Locate the cell with the specified text and output its (x, y) center coordinate. 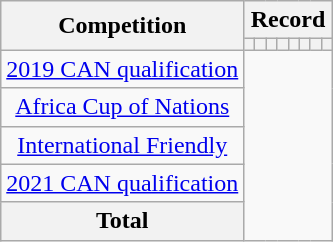
2021 CAN qualification (122, 183)
2019 CAN qualification (122, 69)
Competition (122, 26)
Africa Cup of Nations (122, 107)
International Friendly (122, 145)
Total (122, 221)
Record (288, 20)
